Provide the [x, y] coordinate of the cell's center where the given text is located.  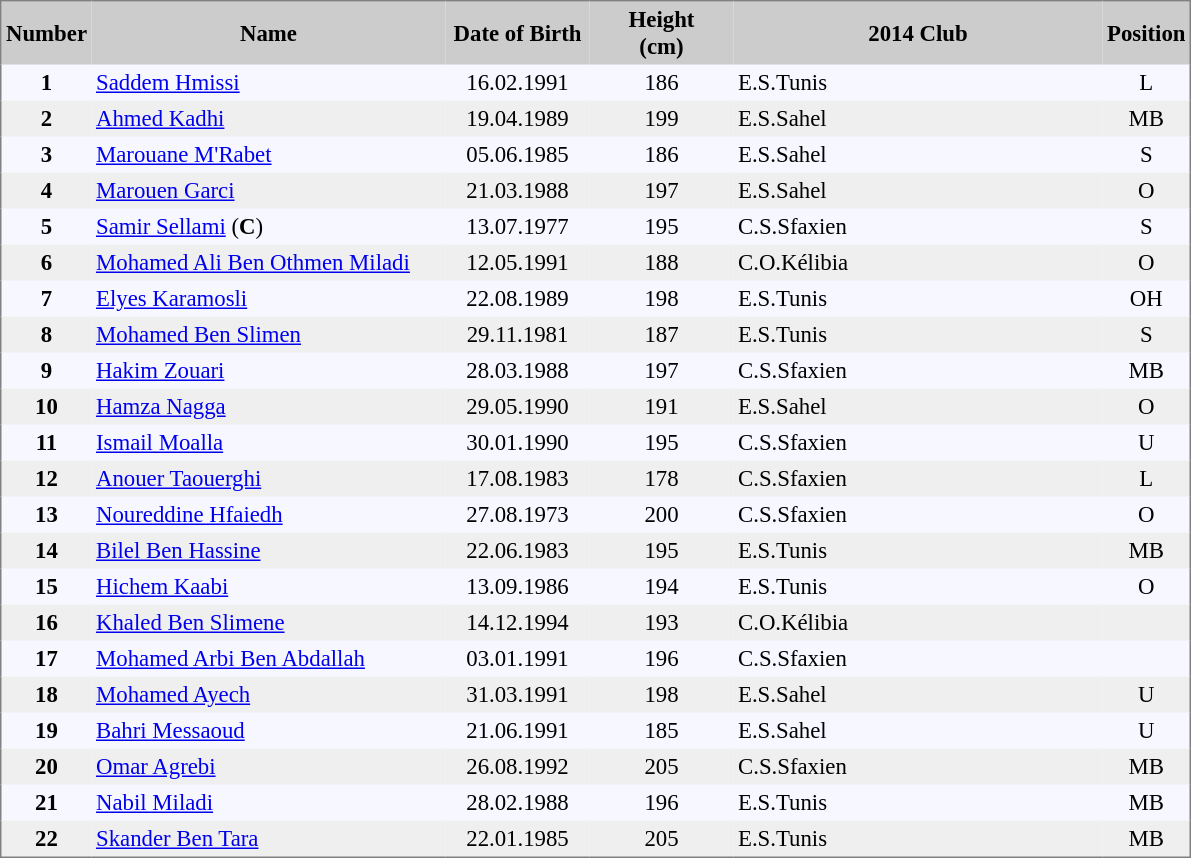
22.06.1983 [518, 550]
Marouen Garci [269, 190]
31.03.1991 [518, 694]
16.02.1991 [518, 82]
19 [46, 730]
12.05.1991 [518, 262]
Hichem Kaabi [269, 586]
Height(cm) [662, 33]
Hamza Nagga [269, 406]
Elyes Karamosli [269, 298]
19.04.1989 [518, 118]
10 [46, 406]
Position [1146, 33]
29.05.1990 [518, 406]
15 [46, 586]
30.01.1990 [518, 442]
14 [46, 550]
3 [46, 154]
193 [662, 622]
17.08.1983 [518, 478]
Khaled Ben Slimene [269, 622]
7 [46, 298]
11 [46, 442]
13.07.1977 [518, 226]
03.01.1991 [518, 658]
Number [46, 33]
12 [46, 478]
187 [662, 334]
Mohamed Arbi Ben Abdallah [269, 658]
28.02.1988 [518, 802]
188 [662, 262]
20 [46, 766]
200 [662, 514]
Name [269, 33]
17 [46, 658]
28.03.1988 [518, 370]
191 [662, 406]
185 [662, 730]
Bilel Ben Hassine [269, 550]
Date of Birth [518, 33]
2 [46, 118]
18 [46, 694]
22.01.1985 [518, 838]
29.11.1981 [518, 334]
OH [1146, 298]
Samir Sellami (C) [269, 226]
Omar Agrebi [269, 766]
14.12.1994 [518, 622]
Hakim Zouari [269, 370]
Marouane M'Rabet [269, 154]
21 [46, 802]
21.06.1991 [518, 730]
2014 Club [918, 33]
194 [662, 586]
Ahmed Kadhi [269, 118]
Noureddine Hfaiedh [269, 514]
1 [46, 82]
22.08.1989 [518, 298]
8 [46, 334]
22 [46, 838]
21.03.1988 [518, 190]
178 [662, 478]
Ismail Moalla [269, 442]
26.08.1992 [518, 766]
9 [46, 370]
13.09.1986 [518, 586]
16 [46, 622]
199 [662, 118]
13 [46, 514]
Nabil Miladi [269, 802]
Mohamed Ali Ben Othmen Miladi [269, 262]
Mohamed Ayech [269, 694]
6 [46, 262]
27.08.1973 [518, 514]
05.06.1985 [518, 154]
Saddem Hmissi [269, 82]
Bahri Messaoud [269, 730]
4 [46, 190]
5 [46, 226]
Mohamed Ben Slimen [269, 334]
Anouer Taouerghi [269, 478]
Skander Ben Tara [269, 838]
